Search for the cell housing the specified text and yield its (x, y) center coordinate. 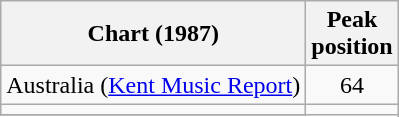
Chart (1987) (154, 34)
Australia (Kent Music Report) (154, 85)
64 (352, 85)
Peakposition (352, 34)
